Provide the (x, y) coordinate of the cell's center where the given text is located.  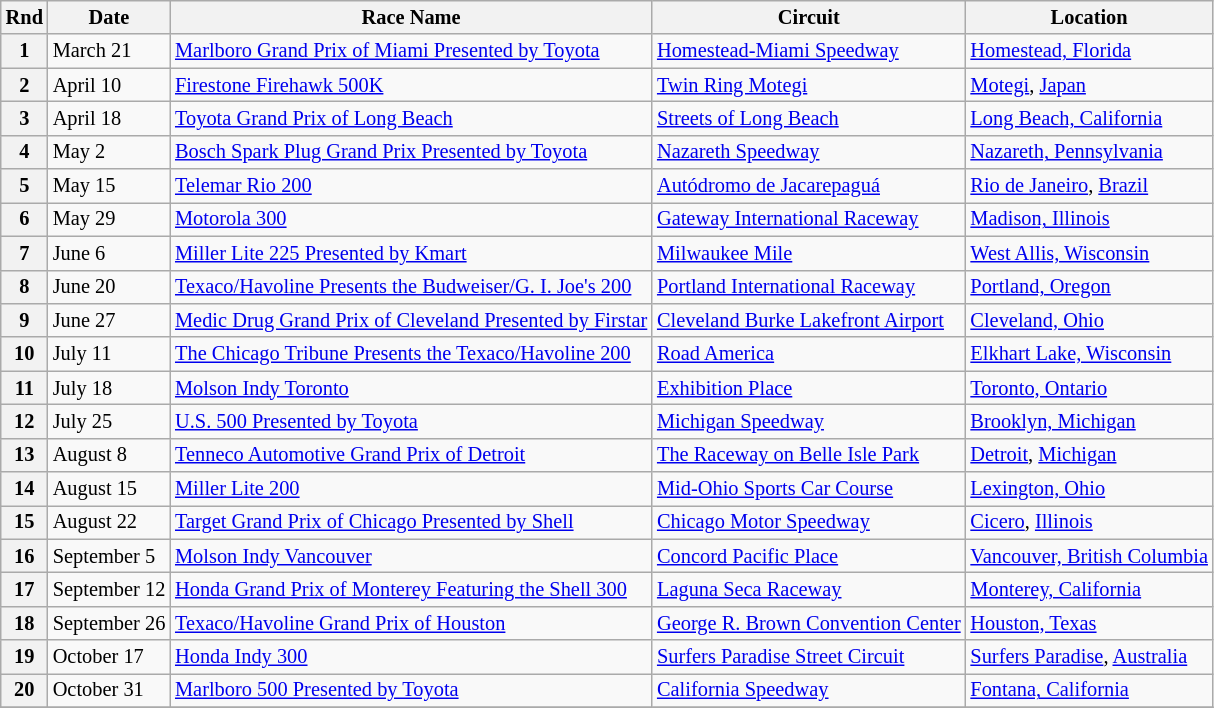
19 (24, 657)
August 15 (109, 489)
April 10 (109, 85)
Miller Lite 225 Presented by Kmart (411, 253)
17 (24, 589)
Lexington, Ohio (1090, 489)
11 (24, 388)
5 (24, 186)
Fontana, California (1090, 690)
8 (24, 287)
10 (24, 354)
Long Beach, California (1090, 118)
Michigan Speedway (808, 421)
1 (24, 51)
Madison, Illinois (1090, 219)
12 (24, 421)
Brooklyn, Michigan (1090, 421)
October 31 (109, 690)
7 (24, 253)
Surfers Paradise, Australia (1090, 657)
Vancouver, British Columbia (1090, 556)
July 11 (109, 354)
Monterey, California (1090, 589)
Cleveland, Ohio (1090, 320)
Cicero, Illinois (1090, 522)
20 (24, 690)
Firestone Firehawk 500K (411, 85)
Surfers Paradise Street Circuit (808, 657)
Autódromo de Jacarepaguá (808, 186)
George R. Brown Convention Center (808, 623)
Nazareth, Pennsylvania (1090, 152)
Chicago Motor Speedway (808, 522)
June 20 (109, 287)
Exhibition Place (808, 388)
U.S. 500 Presented by Toyota (411, 421)
October 17 (109, 657)
Texaco/Havoline Grand Prix of Houston (411, 623)
Portland, Oregon (1090, 287)
Miller Lite 200 (411, 489)
Race Name (411, 17)
July 25 (109, 421)
Date (109, 17)
2 (24, 85)
Homestead, Florida (1090, 51)
13 (24, 455)
14 (24, 489)
Rio de Janeiro, Brazil (1090, 186)
Milwaukee Mile (808, 253)
15 (24, 522)
June 6 (109, 253)
Circuit (808, 17)
June 27 (109, 320)
Marlboro Grand Prix of Miami Presented by Toyota (411, 51)
September 26 (109, 623)
Target Grand Prix of Chicago Presented by Shell (411, 522)
4 (24, 152)
Detroit, Michigan (1090, 455)
Mid-Ohio Sports Car Course (808, 489)
Portland International Raceway (808, 287)
Houston, Texas (1090, 623)
6 (24, 219)
Medic Drug Grand Prix of Cleveland Presented by Firstar (411, 320)
Rnd (24, 17)
Toronto, Ontario (1090, 388)
Honda Grand Prix of Monterey Featuring the Shell 300 (411, 589)
Concord Pacific Place (808, 556)
Toyota Grand Prix of Long Beach (411, 118)
September 12 (109, 589)
May 2 (109, 152)
Marlboro 500 Presented by Toyota (411, 690)
Bosch Spark Plug Grand Prix Presented by Toyota (411, 152)
Molson Indy Vancouver (411, 556)
Motegi, Japan (1090, 85)
18 (24, 623)
Honda Indy 300 (411, 657)
Texaco/Havoline Presents the Budweiser/G. I. Joe's 200 (411, 287)
March 21 (109, 51)
Streets of Long Beach (808, 118)
California Speedway (808, 690)
Homestead-Miami Speedway (808, 51)
Tenneco Automotive Grand Prix of Detroit (411, 455)
May 15 (109, 186)
September 5 (109, 556)
August 22 (109, 522)
Gateway International Raceway (808, 219)
May 29 (109, 219)
16 (24, 556)
Molson Indy Toronto (411, 388)
Twin Ring Motegi (808, 85)
Telemar Rio 200 (411, 186)
August 8 (109, 455)
Nazareth Speedway (808, 152)
Motorola 300 (411, 219)
Road America (808, 354)
The Raceway on Belle Isle Park (808, 455)
The Chicago Tribune Presents the Texaco/Havoline 200 (411, 354)
Cleveland Burke Lakefront Airport (808, 320)
July 18 (109, 388)
Laguna Seca Raceway (808, 589)
April 18 (109, 118)
3 (24, 118)
West Allis, Wisconsin (1090, 253)
Elkhart Lake, Wisconsin (1090, 354)
Location (1090, 17)
9 (24, 320)
